Identify which cell holds the provided text, then report its [X, Y] central coordinate. 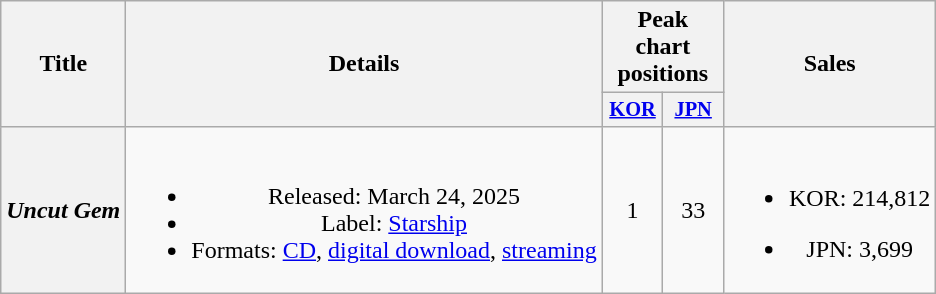
Sales [829, 64]
Title [64, 64]
Details [364, 64]
33 [694, 210]
KOR: 214,812JPN: 3,699 [829, 210]
1 [632, 210]
KOR [632, 110]
Peak chart positions [662, 47]
Uncut Gem [64, 210]
JPN [694, 110]
Released: March 24, 2025Label: StarshipFormats: CD, digital download, streaming [364, 210]
